Search for the cell housing the specified text and yield its [X, Y] center coordinate. 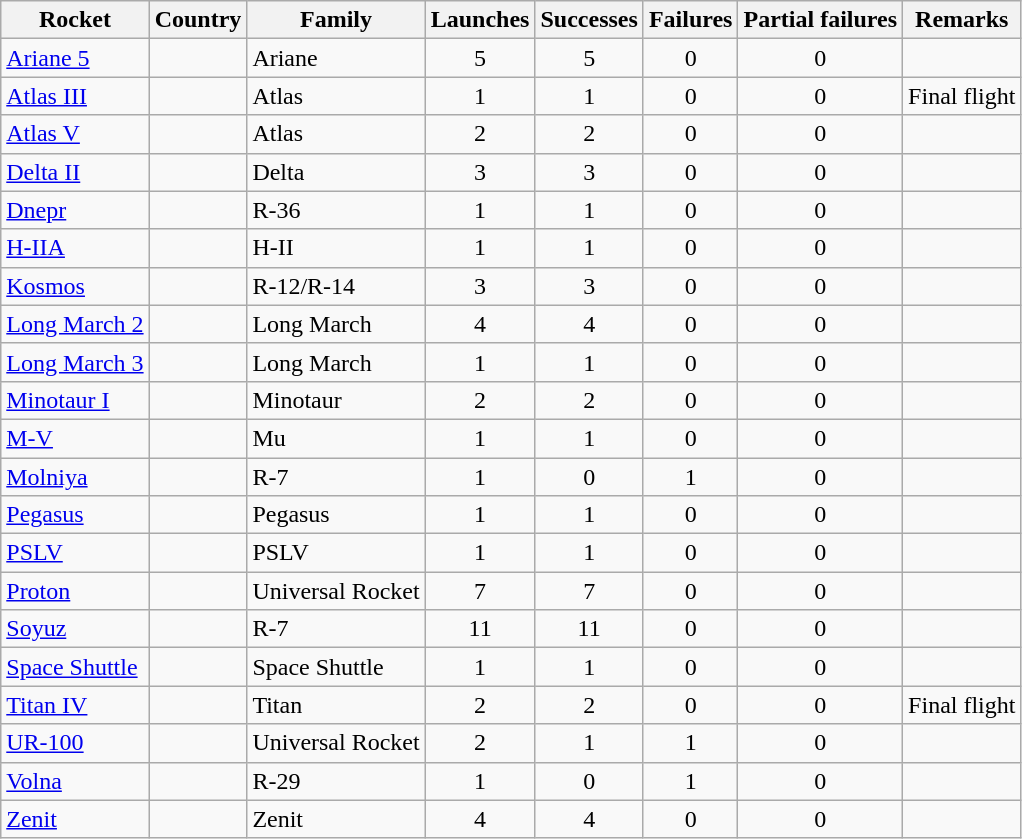
R-29 [336, 781]
Delta [336, 172]
Delta II [75, 172]
Minotaur I [75, 400]
Volna [75, 781]
Atlas V [75, 134]
Kosmos [75, 286]
Rocket [75, 20]
Mu [336, 438]
Titan [336, 705]
Soyuz [75, 629]
UR-100 [75, 743]
Family [336, 20]
H-II [336, 248]
Atlas III [75, 96]
Successes [589, 20]
R-36 [336, 210]
Long March 3 [75, 362]
Proton [75, 591]
Titan IV [75, 705]
Dnepr [75, 210]
R-12/R-14 [336, 286]
Country [198, 20]
Remarks [962, 20]
M-V [75, 438]
Failures [690, 20]
Long March 2 [75, 324]
Molniya [75, 477]
Launches [480, 20]
Ariane 5 [75, 58]
Minotaur [336, 400]
Ariane [336, 58]
H-IIA [75, 248]
Partial failures [820, 20]
